Provide the (X, Y) coordinate of the cell's center where the given text is located.  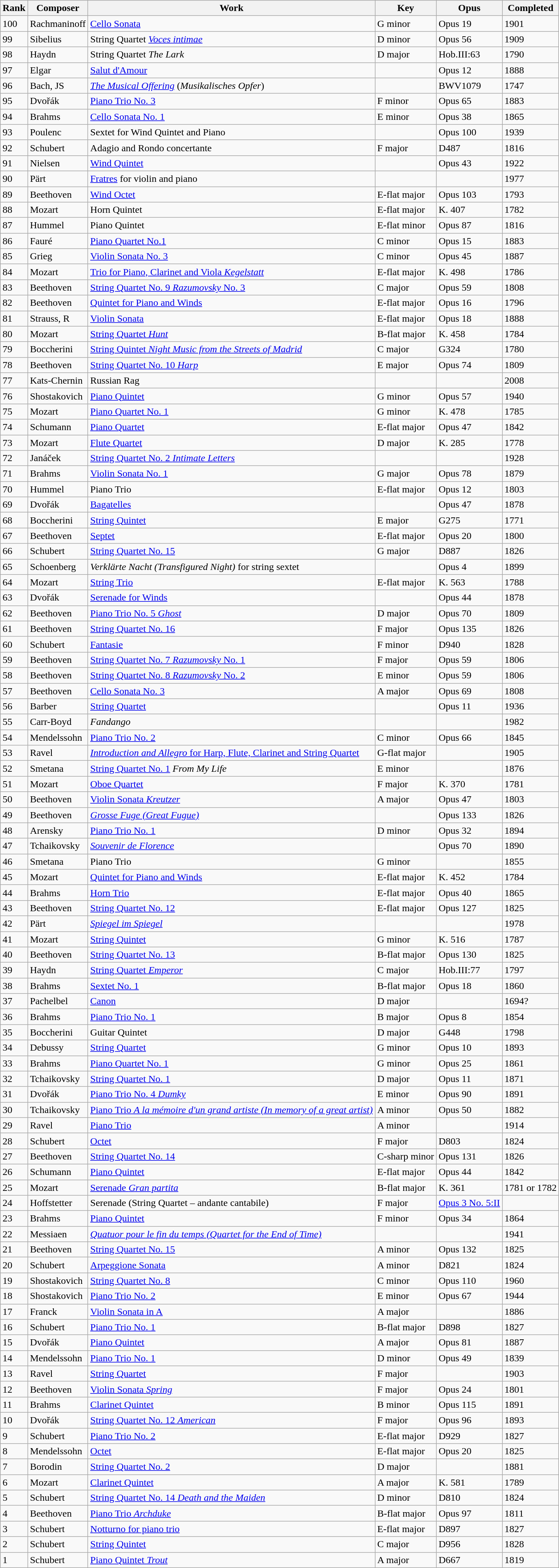
93 (14, 132)
26 (14, 1172)
31 (14, 1094)
Opus 65 (469, 101)
G448 (469, 1032)
Sextet for Wind Quintet and Piano (232, 132)
D887 (469, 551)
1944 (531, 1296)
Hob.III:63 (469, 55)
Opus 57 (469, 396)
43 (14, 908)
80 (14, 334)
1977 (531, 179)
String Quartet No. 12 (232, 908)
Schoenberg (58, 567)
D940 (469, 644)
K. 478 (469, 411)
1790 (531, 55)
1785 (531, 411)
Fratres for violin and piano (232, 179)
19 (14, 1281)
1922 (531, 163)
Opus 132 (469, 1250)
Debussy (58, 1048)
Cello Sonata (232, 24)
1855 (531, 861)
70 (14, 489)
G275 (469, 520)
Fandango (232, 722)
Opus 110 (469, 1281)
1786 (531, 272)
Strauss, R (58, 318)
K. 458 (469, 334)
K. 498 (469, 272)
Barber (58, 707)
Piano Quintet Trout (232, 1560)
Work (232, 8)
1787 (531, 939)
Pachelbel (58, 1001)
1899 (531, 567)
Opus 100 (469, 132)
1796 (531, 303)
Grieg (58, 256)
60 (14, 644)
30 (14, 1110)
String Trio (232, 582)
Opus 50 (469, 1110)
Opus 4 (469, 567)
K. 285 (469, 442)
Oboe Quartet (232, 784)
String Quintet Night Music from the Streets of Madrid (232, 349)
Spiegel im Spiegel (232, 923)
Carr-Boyd (58, 722)
1789 (531, 1482)
65 (14, 567)
K. 361 (469, 1188)
37 (14, 1001)
1797 (531, 970)
String Quartet No. 16 (232, 629)
36 (14, 1017)
Composer (58, 8)
22 (14, 1234)
String Quartet Hunt (232, 334)
Franck (58, 1312)
String Quartet Emperor (232, 970)
29 (14, 1125)
Fantasie (232, 644)
Introduction and Allegro for Harp, Flute, Clarinet and String Quartet (232, 753)
Violin Sonata Kreutzer (232, 799)
Grosse Fuge (Great Fugue) (232, 815)
Opus 24 (469, 1389)
1780 (531, 349)
5 (14, 1498)
1903 (531, 1374)
81 (14, 318)
90 (14, 179)
String Quartet No. 1 (232, 1079)
Opus 135 (469, 629)
Elgar (58, 70)
Opus 127 (469, 908)
46 (14, 861)
Rachmaninoff (58, 24)
89 (14, 194)
Serenade Gran partita (232, 1188)
76 (14, 396)
1798 (531, 1032)
1982 (531, 722)
String Quartet No. 9 Razumovsky No. 3 (232, 287)
Opus 74 (469, 365)
Piano Trio No. 3 (232, 101)
1 (14, 1560)
Opus 40 (469, 892)
42 (14, 923)
Messiaen (58, 1234)
97 (14, 70)
1793 (531, 194)
Opus 38 (469, 117)
6 (14, 1482)
68 (14, 520)
String Quartet No. 14 Death and the Maiden (232, 1498)
1881 (531, 1467)
100 (14, 24)
String Quartet No. 13 (232, 955)
83 (14, 287)
58 (14, 675)
Piano Quartet (232, 427)
1939 (531, 132)
1782 (531, 210)
1879 (531, 474)
1936 (531, 707)
Opus 66 (469, 738)
15 (14, 1343)
25 (14, 1188)
64 (14, 582)
69 (14, 505)
32 (14, 1079)
47 (14, 846)
12 (14, 1389)
71 (14, 474)
57 (14, 691)
Arensky (58, 830)
Serenade (String Quartet – andante cantabile) (232, 1203)
Violin Sonata in A (232, 1312)
Opus 97 (469, 1513)
Opus 67 (469, 1296)
85 (14, 256)
Opus 115 (469, 1405)
56 (14, 707)
Sibelius (58, 39)
Opus 87 (469, 225)
54 (14, 738)
3 (14, 1529)
String Quartet No. 7 Razumovsky No. 1 (232, 660)
Opus 69 (469, 691)
51 (14, 784)
96 (14, 86)
Cello Sonata No. 1 (232, 117)
79 (14, 349)
Violin Sonata No. 1 (232, 474)
Russian Rag (232, 380)
String Quartet No. 2 (232, 1467)
18 (14, 1296)
Opus 19 (469, 24)
Hoffstetter (58, 1203)
Violin Sonata (232, 318)
45 (14, 877)
1978 (531, 923)
BWV1079 (469, 86)
59 (14, 660)
Opus 103 (469, 194)
94 (14, 117)
1901 (531, 24)
Key (406, 8)
Janáček (58, 458)
1960 (531, 1281)
Piano Trio Archduke (232, 1513)
Piano Trio No. 5 Ghost (232, 613)
41 (14, 939)
D487 (469, 148)
Opus 34 (469, 1219)
99 (14, 39)
8 (14, 1451)
Guitar Quintet (232, 1032)
13 (14, 1374)
78 (14, 365)
B major (406, 1017)
Opus 25 (469, 1063)
1914 (531, 1125)
74 (14, 427)
4 (14, 1513)
1788 (531, 582)
1928 (531, 458)
String Quartet Voces intimae (232, 39)
38 (14, 986)
1860 (531, 986)
98 (14, 55)
Opus 90 (469, 1094)
82 (14, 303)
33 (14, 1063)
String Quartet No. 2 Intimate Letters (232, 458)
55 (14, 722)
K. 452 (469, 877)
Piano Trio No. 4 Dumky (232, 1094)
Sextet No. 1 (232, 986)
1839 (531, 1358)
D956 (469, 1544)
Opus 130 (469, 955)
K. 516 (469, 939)
Serenade for Winds (232, 598)
Opus 56 (469, 39)
1890 (531, 846)
String Quartet No. 8 (232, 1281)
Poulenc (58, 132)
Notturno for piano trio (232, 1529)
1941 (531, 1234)
53 (14, 753)
Opus 8 (469, 1017)
String Quartet No. 10 Harp (232, 365)
1861 (531, 1063)
Septet (232, 536)
Trio for Piano, Clarinet and Viola Kegelstatt (232, 272)
Piano Quartet No.1 (232, 241)
62 (14, 613)
1778 (531, 442)
75 (14, 411)
D929 (469, 1435)
Quatuor pour le fin du temps (Quartet for the End of Time) (232, 1234)
Wind Quintet (232, 163)
D803 (469, 1141)
1940 (531, 396)
Opus 16 (469, 303)
1819 (531, 1560)
Opus 133 (469, 815)
1905 (531, 753)
C-sharp minor (406, 1156)
Adagio and Rondo concertante (232, 148)
Flute Quartet (232, 442)
Violin Sonata Spring (232, 1389)
9 (14, 1435)
Opus 45 (469, 256)
48 (14, 830)
52 (14, 769)
1894 (531, 830)
Arpeggione Sonata (232, 1265)
77 (14, 380)
Opus 96 (469, 1420)
1781 or 1782 (531, 1188)
20 (14, 1265)
73 (14, 442)
86 (14, 241)
7 (14, 1467)
11 (14, 1405)
Opus 131 (469, 1156)
10 (14, 1420)
1845 (531, 738)
1781 (531, 784)
Nielsen (58, 163)
50 (14, 799)
87 (14, 225)
24 (14, 1203)
D667 (469, 1560)
D897 (469, 1529)
Souvenir de Florence (232, 846)
44 (14, 892)
The Musical Offering (Musikalisches Opfer) (232, 86)
K. 370 (469, 784)
1854 (531, 1017)
Horn Trio (232, 892)
Violin Sonata No. 3 (232, 256)
String Quartet No. 8 Razumovsky No. 2 (232, 675)
88 (14, 210)
Opus 81 (469, 1343)
B minor (406, 1405)
String Quartet No. 12 American (232, 1420)
1886 (531, 1312)
1882 (531, 1110)
Piano Trio A la mémoire d'un grand artiste (In memory of a great artist) (232, 1110)
1871 (531, 1079)
Verklärte Nacht (Transfigured Night) for string sextet (232, 567)
Opus 78 (469, 474)
39 (14, 970)
K. 407 (469, 210)
K. 563 (469, 582)
Completed (531, 8)
63 (14, 598)
K. 581 (469, 1482)
40 (14, 955)
Cello Sonata No. 3 (232, 691)
Opus 32 (469, 830)
1800 (531, 536)
84 (14, 272)
String Quartet The Lark (232, 55)
G-flat major (406, 753)
1909 (531, 39)
D898 (469, 1327)
1876 (531, 769)
1694? (531, 1001)
Bagatelles (232, 505)
D810 (469, 1498)
1811 (531, 1513)
D821 (469, 1265)
Wind Octet (232, 194)
Kats-Chernin (58, 380)
67 (14, 536)
28 (14, 1141)
String Quartet No. 14 (232, 1156)
Hob.III:77 (469, 970)
91 (14, 163)
1747 (531, 86)
49 (14, 815)
Borodin (58, 1467)
Bach, JS (58, 86)
2008 (531, 380)
Horn Quintet (232, 210)
G324 (469, 349)
1771 (531, 520)
1801 (531, 1389)
23 (14, 1219)
Rank (14, 8)
95 (14, 101)
Opus 15 (469, 241)
Fauré (58, 241)
Opus (469, 8)
92 (14, 148)
66 (14, 551)
72 (14, 458)
27 (14, 1156)
Opus 43 (469, 163)
35 (14, 1032)
Canon (232, 1001)
17 (14, 1312)
Opus 3 No. 5:II (469, 1203)
2 (14, 1544)
14 (14, 1358)
21 (14, 1250)
Opus 10 (469, 1048)
61 (14, 629)
Salut d'Amour (232, 70)
16 (14, 1327)
Opus 49 (469, 1358)
String Quartet No. 1 From My Life (232, 769)
E-flat minor (406, 225)
34 (14, 1048)
1864 (531, 1219)
